Capture the cell that displays the provided text and extract its [x, y] central coordinate. 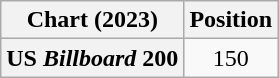
Chart (2023) [92, 20]
US Billboard 200 [92, 58]
Position [231, 20]
150 [231, 58]
